Extract the [X, Y] coordinate from the center of the cell holding the provided text.  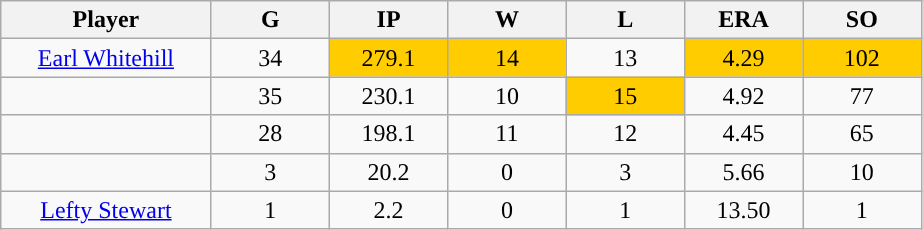
IP [388, 20]
W [507, 20]
Lefty Stewart [106, 210]
2.2 [388, 210]
65 [862, 134]
Earl Whitehill [106, 58]
20.2 [388, 172]
4.29 [743, 58]
77 [862, 96]
13.50 [743, 210]
L [625, 20]
198.1 [388, 134]
35 [270, 96]
SO [862, 20]
279.1 [388, 58]
ERA [743, 20]
Player [106, 20]
G [270, 20]
4.92 [743, 96]
34 [270, 58]
14 [507, 58]
102 [862, 58]
4.45 [743, 134]
13 [625, 58]
12 [625, 134]
28 [270, 134]
5.66 [743, 172]
15 [625, 96]
230.1 [388, 96]
11 [507, 134]
